Pinpoint the cell where the given text exists, returning its [x, y] midpoint coordinate. 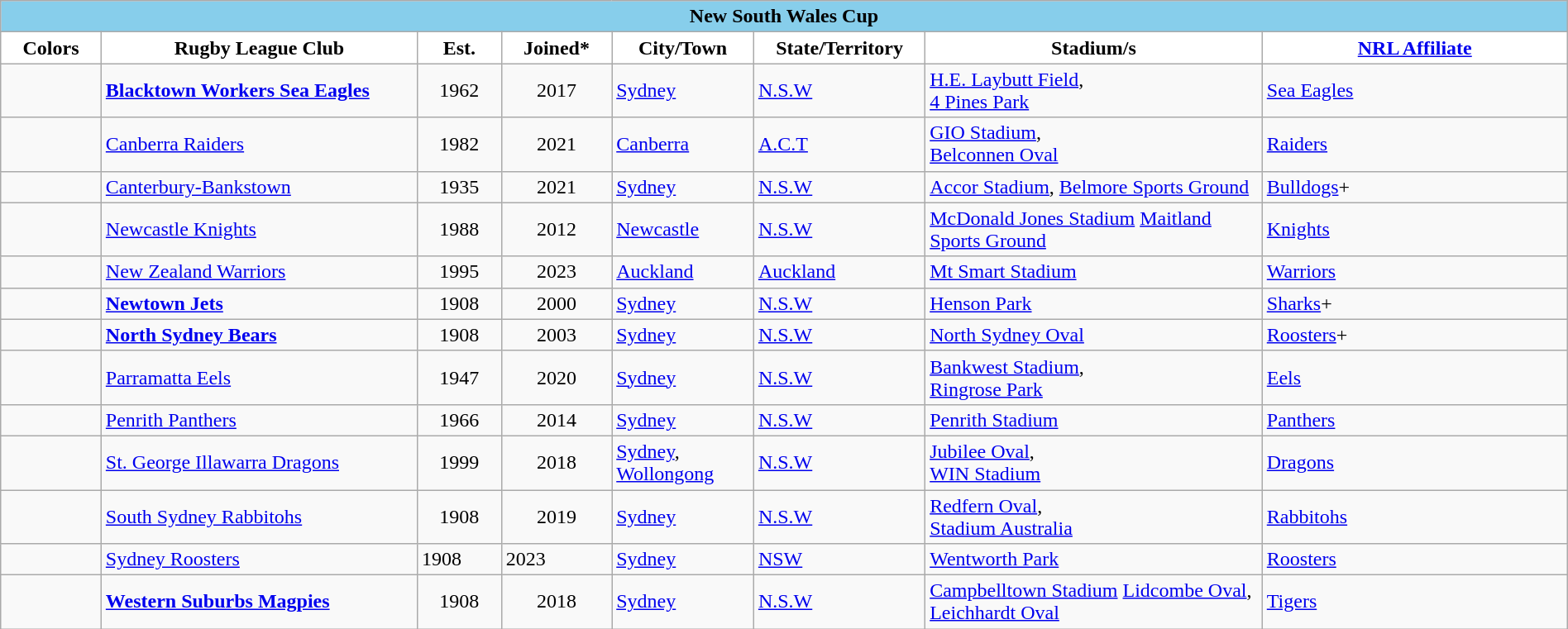
Knights [1414, 230]
Henson Park [1094, 303]
NRL Affiliate [1414, 48]
Campbelltown Stadium Lidcombe Oval,Leichhardt Oval [1094, 602]
Penrith Panthers [259, 420]
H.E. Laybutt Field,4 Pines Park [1094, 91]
2014 [557, 420]
2020 [557, 377]
New Zealand Warriors [259, 272]
Panthers [1414, 420]
1966 [460, 420]
New South Wales Cup [784, 17]
Canterbury-Bankstown [259, 187]
Parramatta Eels [259, 377]
Bankwest Stadium,Ringrose Park [1094, 377]
1935 [460, 187]
Tigers [1414, 602]
Newtown Jets [259, 303]
Canberra [683, 144]
2019 [557, 516]
Redfern Oval,Stadium Australia [1094, 516]
Newcastle [683, 230]
Mt Smart Stadium [1094, 272]
Eels [1414, 377]
1988 [460, 230]
Stadium/s [1094, 48]
Bulldogs+ [1414, 187]
City/Town [683, 48]
1962 [460, 91]
Wentworth Park [1094, 560]
Accor Stadium, Belmore Sports Ground [1094, 187]
Blacktown Workers Sea Eagles [259, 91]
1995 [460, 272]
GIO Stadium,Belconnen Oval [1094, 144]
NSW [839, 560]
Western Suburbs Magpies [259, 602]
2017 [557, 91]
1982 [460, 144]
Joined* [557, 48]
Warriors [1414, 272]
Est. [460, 48]
Colors [51, 48]
Canberra Raiders [259, 144]
Sharks+ [1414, 303]
Penrith Stadium [1094, 420]
Sydney Roosters [259, 560]
Jubilee Oval,WIN Stadium [1094, 463]
Dragons [1414, 463]
1999 [460, 463]
2000 [557, 303]
Newcastle Knights [259, 230]
South Sydney Rabbitohs [259, 516]
St. George Illawarra Dragons [259, 463]
2012 [557, 230]
North Sydney Bears [259, 335]
Roosters [1414, 560]
Sydney, Wollongong [683, 463]
Roosters+ [1414, 335]
Raiders [1414, 144]
State/Territory [839, 48]
McDonald Jones Stadium Maitland Sports Ground [1094, 230]
Rugby League Club [259, 48]
A.C.T [839, 144]
North Sydney Oval [1094, 335]
2003 [557, 335]
Sea Eagles [1414, 91]
1947 [460, 377]
Rabbitohs [1414, 516]
